For the text-containing cell, return its midpoint in (x, y) coordinate format. 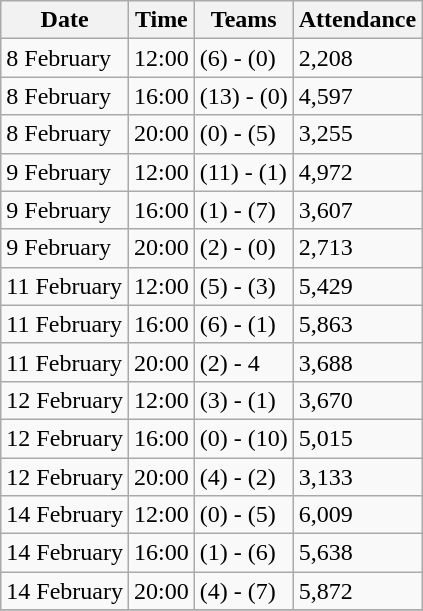
5,015 (357, 438)
5,863 (357, 324)
4,597 (357, 96)
(0) - (10) (244, 438)
6,009 (357, 515)
3,688 (357, 362)
3,670 (357, 400)
(2) - (0) (244, 248)
(1) - (7) (244, 210)
(5) - (3) (244, 286)
(6) - (1) (244, 324)
(4) - (2) (244, 477)
(1) - (6) (244, 553)
5,872 (357, 591)
3,607 (357, 210)
Date (65, 20)
(11) - (1) (244, 172)
2,208 (357, 58)
4,972 (357, 172)
(3) - (1) (244, 400)
3,255 (357, 134)
Attendance (357, 20)
Teams (244, 20)
5,638 (357, 553)
5,429 (357, 286)
Time (161, 20)
2,713 (357, 248)
(4) - (7) (244, 591)
(2) - 4 (244, 362)
(13) - (0) (244, 96)
(6) - (0) (244, 58)
3,133 (357, 477)
